From the cell containing the given text, extract its center point as (x, y) coordinate. 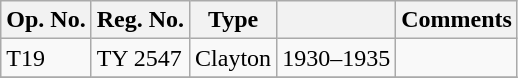
Op. No. (46, 20)
1930–1935 (336, 58)
Comments (457, 20)
Clayton (234, 58)
T19 (46, 58)
Type (234, 20)
Reg. No. (140, 20)
TY 2547 (140, 58)
